Locate the cell with the specified text and output its (X, Y) center coordinate. 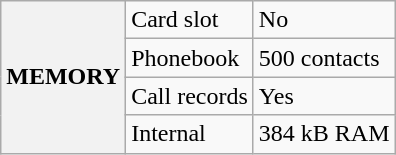
Phonebook (190, 58)
Yes (324, 96)
Call records (190, 96)
No (324, 20)
384 kB RAM (324, 134)
500 contacts (324, 58)
MEMORY (64, 77)
Internal (190, 134)
Card slot (190, 20)
